For the text-containing cell, return its midpoint in [X, Y] coordinate format. 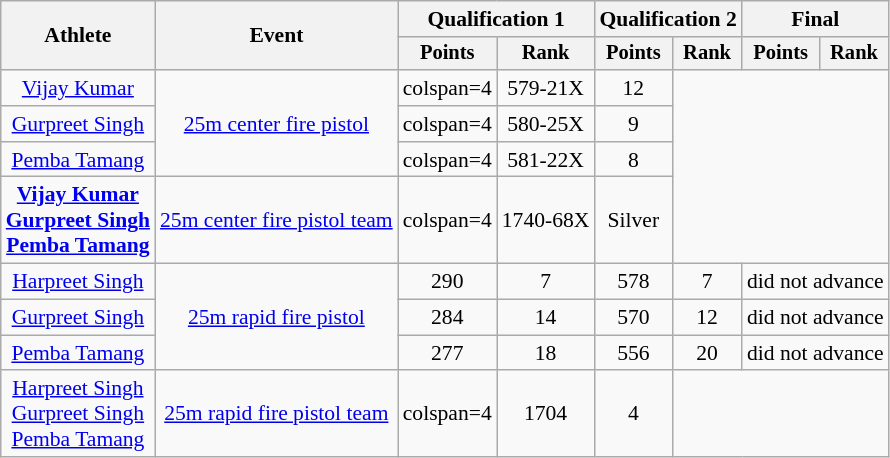
284 [448, 318]
Harpreet Singh [78, 282]
290 [448, 282]
25m rapid fire pistol team [276, 414]
Harpreet SinghGurpreet SinghPemba Tamang [78, 414]
Silver [633, 220]
Vijay KumarGurpreet SinghPemba Tamang [78, 220]
277 [448, 353]
1740-68X [546, 220]
581-22X [546, 160]
579-21X [546, 88]
556 [633, 353]
25m center fire pistol team [276, 220]
1704 [546, 414]
570 [633, 318]
Qualification 2 [668, 19]
580-25X [546, 124]
Final [816, 19]
9 [633, 124]
Qualification 1 [496, 19]
Vijay Kumar [78, 88]
4 [633, 414]
8 [633, 160]
Event [276, 36]
14 [546, 318]
25m rapid fire pistol [276, 318]
20 [707, 353]
18 [546, 353]
578 [633, 282]
Athlete [78, 36]
25m center fire pistol [276, 124]
